Output the [x, y] coordinate of the center of the cell containing the given text.  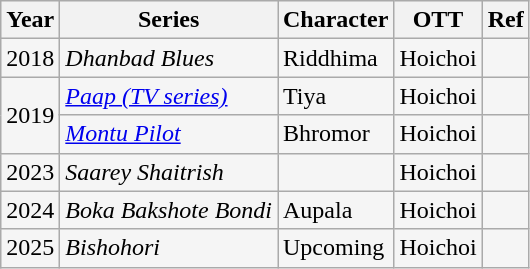
Series [169, 20]
Saarey Shaitrish [169, 172]
Dhanbad Blues [169, 58]
Bhromor [336, 134]
2019 [30, 115]
Ref [506, 20]
Bishohori [169, 248]
Montu Pilot [169, 134]
Paap (TV series) [169, 96]
Year [30, 20]
Tiya [336, 96]
Upcoming [336, 248]
OTT [438, 20]
2018 [30, 58]
2023 [30, 172]
Character [336, 20]
2024 [30, 210]
Aupala [336, 210]
Riddhima [336, 58]
2025 [30, 248]
Boka Bakshote Bondi [169, 210]
